Return [X, Y] of the center of cell containing provided text 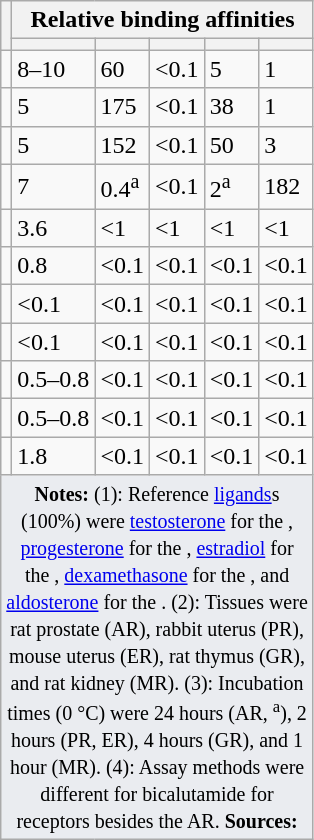
38 [232, 107]
182 [286, 186]
8–10 [54, 69]
3 [286, 145]
0.8 [54, 266]
1.8 [54, 456]
50 [232, 145]
175 [122, 107]
60 [122, 69]
Relative binding affinities [163, 20]
3.6 [54, 228]
2a [232, 186]
7 [54, 186]
0.4a [122, 186]
152 [122, 145]
